Return the [X, Y] coordinate for the center point of the cell that contains the specified text.  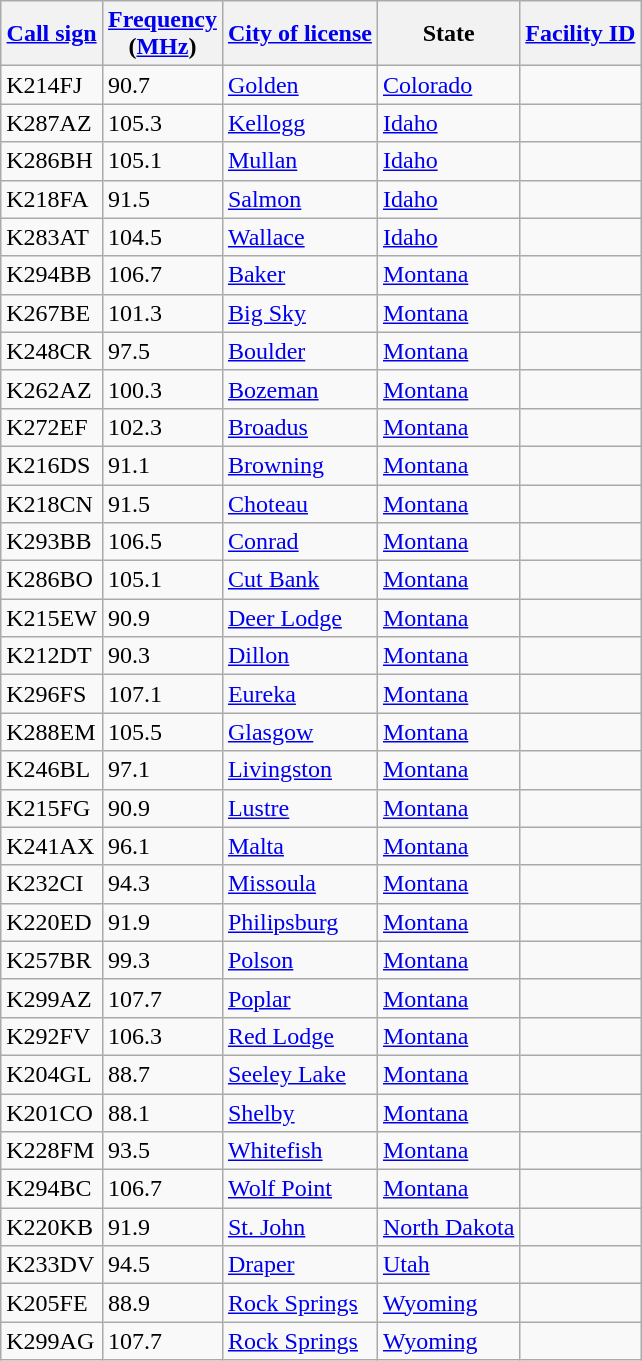
K204GL [52, 1074]
K246BL [52, 770]
Lustre [300, 808]
Deer Lodge [300, 618]
Browning [300, 465]
Wolf Point [300, 1189]
Draper [300, 1265]
Kellogg [300, 123]
Conrad [300, 542]
Poplar [300, 998]
North Dakota [448, 1227]
104.5 [162, 237]
Philipsburg [300, 922]
K232CI [52, 884]
K233DV [52, 1265]
97.1 [162, 770]
K220KB [52, 1227]
Baker [300, 275]
K294BB [52, 275]
Boulder [300, 351]
K299AG [52, 1341]
K294BC [52, 1189]
K272EF [52, 427]
105.3 [162, 123]
Frequency(MHz) [162, 34]
Colorado [448, 85]
94.3 [162, 884]
97.5 [162, 351]
88.7 [162, 1074]
K286BH [52, 161]
106.3 [162, 1036]
K228FM [52, 1151]
K201CO [52, 1113]
Salmon [300, 199]
State [448, 34]
Big Sky [300, 313]
Whitefish [300, 1151]
Broadus [300, 427]
Bozeman [300, 389]
K241AX [52, 846]
96.1 [162, 846]
Livingston [300, 770]
101.3 [162, 313]
Facility ID [580, 34]
Wallace [300, 237]
K257BR [52, 960]
102.3 [162, 427]
K299AZ [52, 998]
Eureka [300, 694]
93.5 [162, 1151]
Shelby [300, 1113]
K212DT [52, 656]
K293BB [52, 542]
K216DS [52, 465]
91.1 [162, 465]
Malta [300, 846]
K215EW [52, 618]
K262AZ [52, 389]
88.1 [162, 1113]
Dillon [300, 656]
Mullan [300, 161]
K288EM [52, 732]
Choteau [300, 503]
Utah [448, 1265]
K218FA [52, 199]
K287AZ [52, 123]
K248CR [52, 351]
K215FG [52, 808]
Call sign [52, 34]
88.9 [162, 1303]
Missoula [300, 884]
Cut Bank [300, 580]
Red Lodge [300, 1036]
Glasgow [300, 732]
100.3 [162, 389]
90.7 [162, 85]
K267BE [52, 313]
107.1 [162, 694]
City of license [300, 34]
105.5 [162, 732]
St. John [300, 1227]
Polson [300, 960]
K205FE [52, 1303]
90.3 [162, 656]
99.3 [162, 960]
Golden [300, 85]
K218CN [52, 503]
94.5 [162, 1265]
Seeley Lake [300, 1074]
K220ED [52, 922]
K296FS [52, 694]
106.5 [162, 542]
K283AT [52, 237]
K292FV [52, 1036]
K286BO [52, 580]
K214FJ [52, 85]
